Output the (X, Y) coordinate of the center of the cell containing the given text.  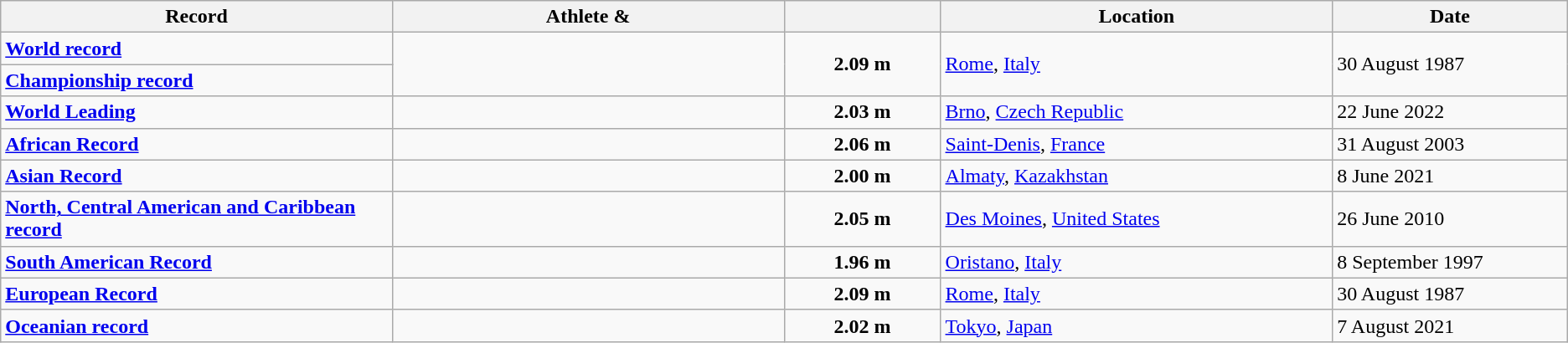
2.00 m (863, 176)
8 September 1997 (1451, 262)
Record (197, 17)
26 June 2010 (1451, 219)
31 August 2003 (1451, 144)
World Leading (197, 112)
Date (1451, 17)
2.02 m (863, 325)
Des Moines, United States (1137, 219)
1.96 m (863, 262)
European Record (197, 294)
North, Central American and Caribbean record (197, 219)
African Record (197, 144)
Tokyo, Japan (1137, 325)
2.05 m (863, 219)
Oceanian record (197, 325)
Oristano, Italy (1137, 262)
Saint-Denis, France (1137, 144)
2.06 m (863, 144)
Asian Record (197, 176)
22 June 2022 (1451, 112)
Brno, Czech Republic (1137, 112)
South American Record (197, 262)
8 June 2021 (1451, 176)
World record (197, 49)
Almaty, Kazakhstan (1137, 176)
Athlete & (588, 17)
7 August 2021 (1451, 325)
2.03 m (863, 112)
Championship record (197, 80)
Location (1137, 17)
